Output the [x, y] coordinate of the center of the cell containing the given text.  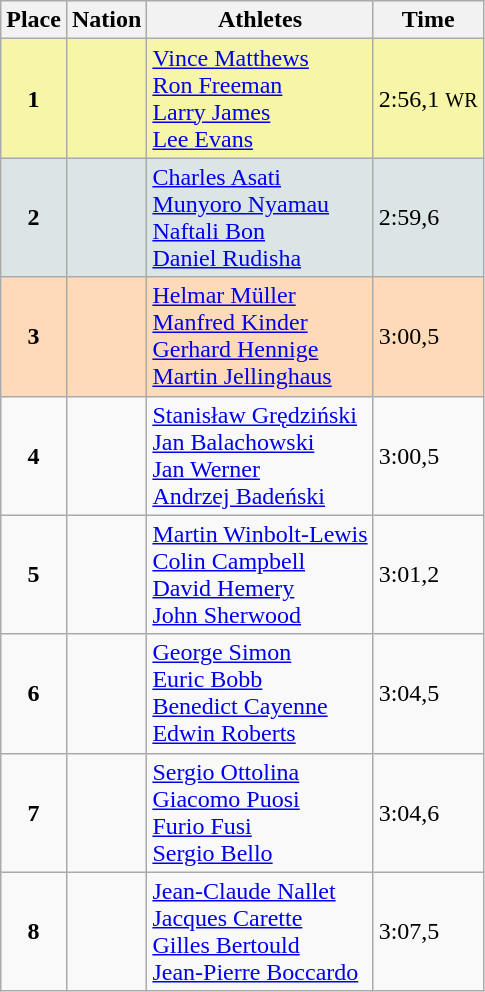
3:07,5 [428, 932]
Athletes [260, 20]
Martin Winbolt-LewisColin CampbellDavid HemeryJohn Sherwood [260, 574]
George SimonEuric BobbBenedict CayenneEdwin Roberts [260, 694]
Helmar Müller Manfred Kinder Gerhard Hennige Martin Jellinghaus [260, 336]
3:04,6 [428, 812]
8 [34, 932]
Place [34, 20]
Nation [106, 20]
3:04,5 [428, 694]
Time [428, 20]
6 [34, 694]
3:01,2 [428, 574]
4 [34, 456]
3 [34, 336]
Stanisław GrędzińskiJan BalachowskiJan WernerAndrzej Badeński [260, 456]
1 [34, 98]
Charles Asati Munyoro Nyamau Naftali Bon Daniel Rudisha [260, 218]
2:59,6 [428, 218]
5 [34, 574]
Sergio OttolinaGiacomo PuosiFurio FusiSergio Bello [260, 812]
7 [34, 812]
Jean-Claude NalletJacques CaretteGilles BertouldJean-Pierre Boccardo [260, 932]
2 [34, 218]
Vince Matthews Ron Freeman Larry James Lee Evans [260, 98]
2:56,1 WR [428, 98]
